Identify which cell holds the provided text, then report its (X, Y) central coordinate. 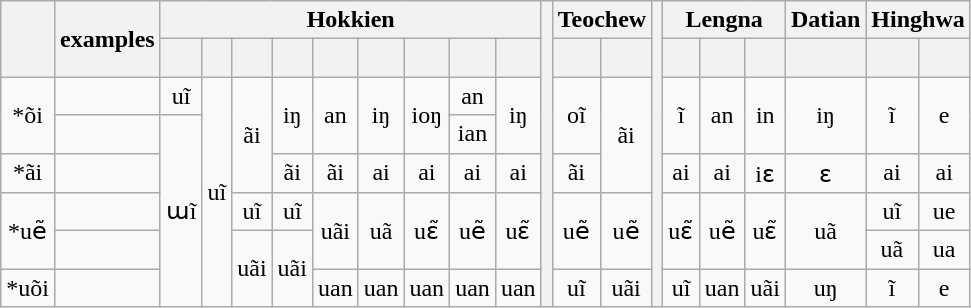
ɛ (825, 173)
Hinghwa (918, 20)
in (765, 115)
ue (944, 212)
*õi (28, 115)
ɯĩ (181, 211)
Lengna (724, 20)
Hokkien (350, 20)
examples (107, 39)
uŋ (825, 288)
ian (473, 134)
*uõi (28, 288)
Teochew (602, 20)
ua (944, 250)
iɛ (765, 173)
oĩ (576, 115)
*uẽ (28, 231)
*ãi (28, 173)
Datian (825, 20)
ioŋ (427, 115)
